Return the (x, y) coordinate for the center point of the cell that contains the specified text.  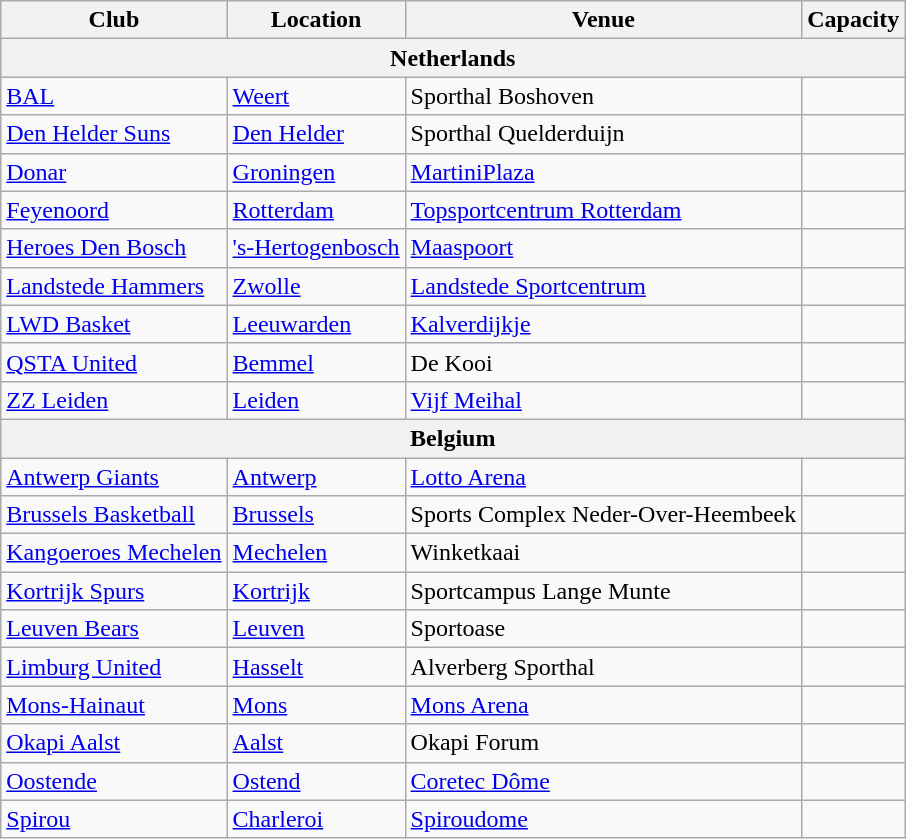
Lotto Arena (604, 477)
Oostende (114, 781)
BAL (114, 96)
's-Hertogenbosch (316, 248)
Leiden (316, 400)
Netherlands (453, 58)
Leuven Bears (114, 629)
Hasselt (316, 667)
Mons Arena (604, 705)
ZZ Leiden (114, 400)
Kortrijk (316, 591)
QSTA United (114, 362)
Maaspoort (604, 248)
Kangoeroes Mechelen (114, 553)
Sportoase (604, 629)
Antwerp Giants (114, 477)
Okapi Aalst (114, 743)
Coretec Dôme (604, 781)
Belgium (453, 438)
Capacity (854, 20)
Groningen (316, 172)
Kalverdijkje (604, 324)
Feyenoord (114, 210)
Sports Complex Neder-Over-Heembeek (604, 515)
Heroes Den Bosch (114, 248)
Leuven (316, 629)
Vijf Meihal (604, 400)
Topsportcentrum Rotterdam (604, 210)
Aalst (316, 743)
Kortrijk Spurs (114, 591)
MartiniPlaza (604, 172)
Venue (604, 20)
Limburg United (114, 667)
Bemmel (316, 362)
Spirou (114, 819)
Sporthal Boshoven (604, 96)
Location (316, 20)
Den Helder Suns (114, 134)
Sportcampus Lange Munte (604, 591)
Brussels (316, 515)
Charleroi (316, 819)
LWD Basket (114, 324)
Mons (316, 705)
Antwerp (316, 477)
Rotterdam (316, 210)
Landstede Sportcentrum (604, 286)
Weert (316, 96)
Den Helder (316, 134)
Alverberg Sporthal (604, 667)
Club (114, 20)
Ostend (316, 781)
Okapi Forum (604, 743)
Winketkaai (604, 553)
Sporthal Quelderduijn (604, 134)
Mons-Hainaut (114, 705)
Leeuwarden (316, 324)
Landstede Hammers (114, 286)
Spiroudome (604, 819)
Brussels Basketball (114, 515)
De Kooi (604, 362)
Zwolle (316, 286)
Mechelen (316, 553)
Donar (114, 172)
